Pinpoint the cell where the given text exists, returning its [x, y] midpoint coordinate. 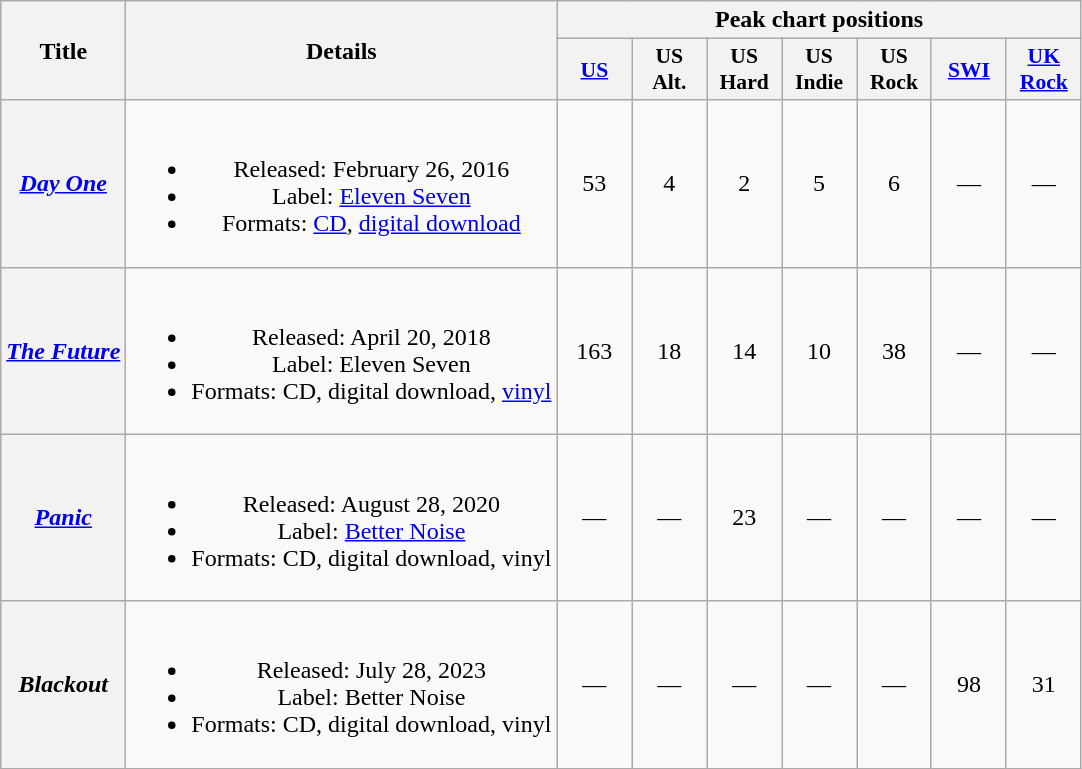
USHard [744, 70]
USRock [894, 70]
SWI [968, 70]
Panic [64, 518]
14 [744, 350]
Released: February 26, 2016Label: Eleven SevenFormats: CD, digital download [342, 184]
18 [670, 350]
2 [744, 184]
Details [342, 50]
6 [894, 184]
Day One [64, 184]
Blackout [64, 684]
UK Rock [1044, 70]
5 [820, 184]
23 [744, 518]
98 [968, 684]
US [594, 70]
The Future [64, 350]
USAlt. [670, 70]
4 [670, 184]
31 [1044, 684]
53 [594, 184]
Peak chart positions [819, 20]
Released: August 28, 2020Label: Better NoiseFormats: CD, digital download, vinyl [342, 518]
USIndie [820, 70]
Released: July 28, 2023Label: Better NoiseFormats: CD, digital download, vinyl [342, 684]
Title [64, 50]
38 [894, 350]
Released: April 20, 2018Label: Eleven SevenFormats: CD, digital download, vinyl [342, 350]
163 [594, 350]
10 [820, 350]
